Find where the given text appears and provide that cell's center as [X, Y] coordinate. 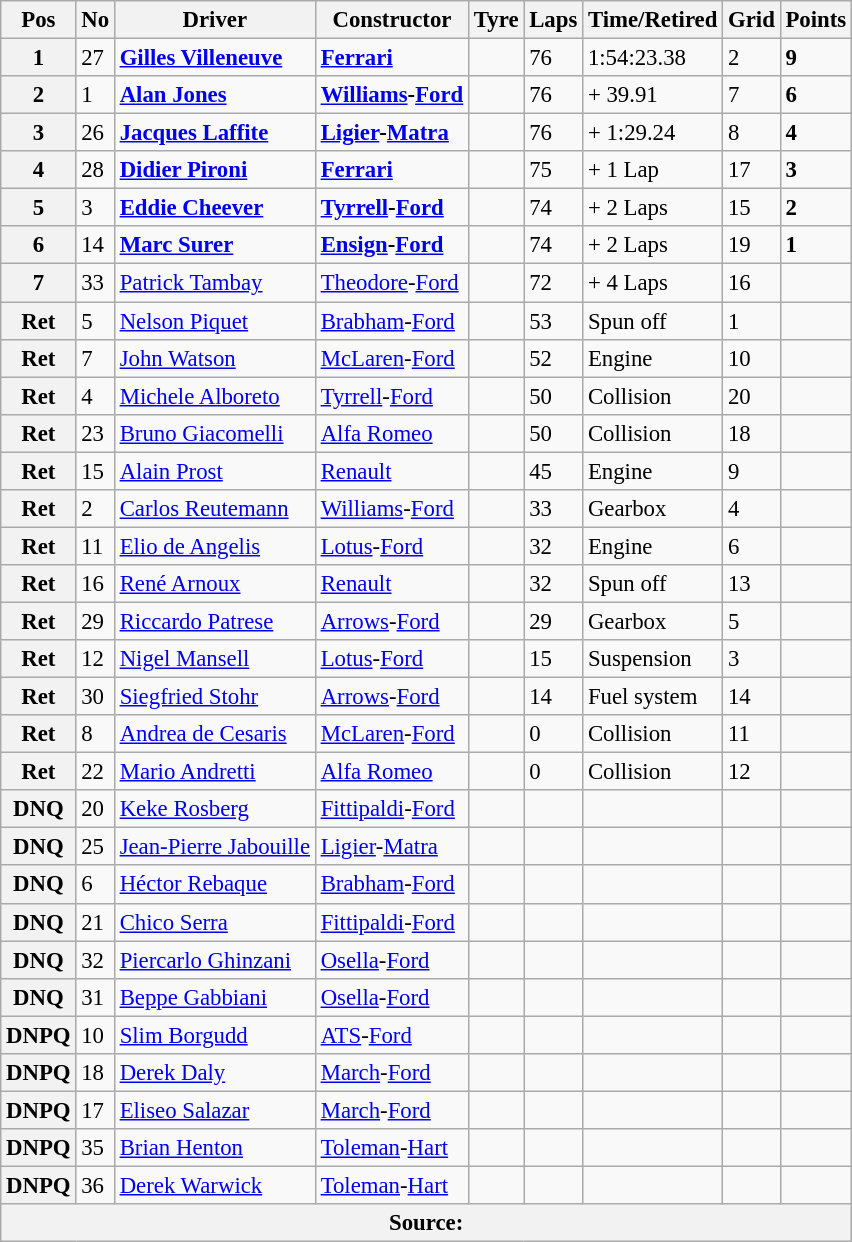
Fuel system [653, 697]
Elio de Angelis [214, 546]
Alain Prost [214, 471]
Jean-Pierre Jabouille [214, 847]
Jacques Laffite [214, 133]
Siegfried Stohr [214, 697]
13 [752, 584]
23 [95, 433]
Eliseo Salazar [214, 1110]
27 [95, 58]
Andrea de Cesaris [214, 734]
René Arnoux [214, 584]
45 [554, 471]
Source: [426, 1223]
Constructor [392, 20]
Derek Daly [214, 1073]
Chico Serra [214, 922]
Slim Borgudd [214, 1035]
Carlos Reutemann [214, 509]
No [95, 20]
Theodore-Ford [392, 283]
Marc Surer [214, 245]
Héctor Rebaque [214, 885]
Laps [554, 20]
25 [95, 847]
Nigel Mansell [214, 659]
ATS-Ford [392, 1035]
53 [554, 321]
Piercarlo Ghinzani [214, 960]
Points [816, 20]
Mario Andretti [214, 772]
21 [95, 922]
Derek Warwick [214, 1185]
72 [554, 283]
35 [95, 1148]
Tyre [496, 20]
Patrick Tambay [214, 283]
Pos [38, 20]
Beppe Gabbiani [214, 997]
22 [95, 772]
26 [95, 133]
Alan Jones [214, 95]
Gilles Villeneuve [214, 58]
Didier Pironi [214, 170]
Michele Alboreto [214, 396]
Keke Rosberg [214, 809]
+ 4 Laps [653, 283]
19 [752, 245]
Grid [752, 20]
1:54:23.38 [653, 58]
28 [95, 170]
+ 1:29.24 [653, 133]
Nelson Piquet [214, 321]
John Watson [214, 358]
36 [95, 1185]
Suspension [653, 659]
Riccardo Patrese [214, 621]
Bruno Giacomelli [214, 433]
75 [554, 170]
Time/Retired [653, 20]
Brian Henton [214, 1148]
31 [95, 997]
Driver [214, 20]
Ensign-Ford [392, 245]
+ 39.91 [653, 95]
30 [95, 697]
+ 1 Lap [653, 170]
Eddie Cheever [214, 208]
52 [554, 358]
